For the text-containing cell, return its midpoint in [X, Y] coordinate format. 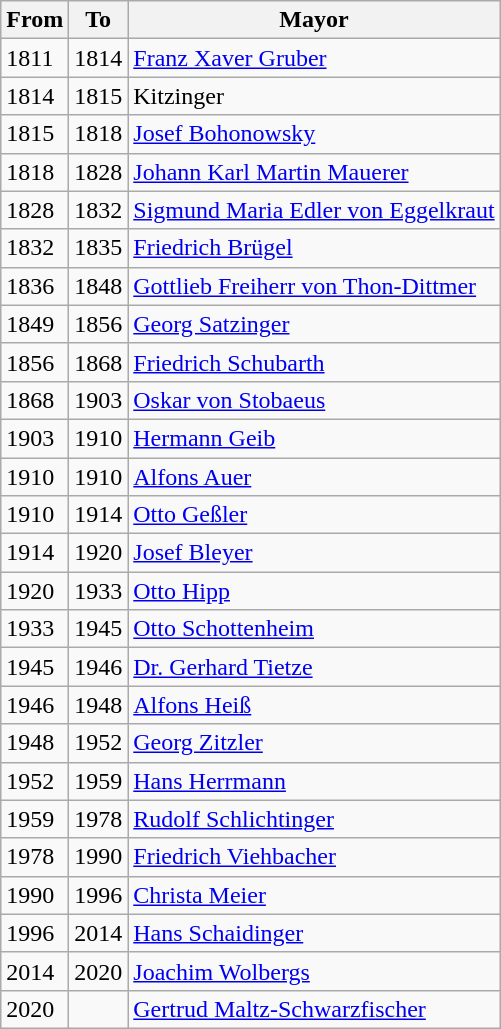
Oskar von Stobaeus [314, 400]
Gertrud Maltz-Schwarzfischer [314, 1009]
Georg Satzinger [314, 324]
Kitzinger [314, 96]
From [35, 20]
1848 [98, 286]
Otto Hipp [314, 591]
1849 [35, 324]
Georg Zitzler [314, 743]
Hans Schaidinger [314, 933]
Alfons Auer [314, 477]
Hans Herrmann [314, 781]
Franz Xaver Gruber [314, 58]
1836 [35, 286]
Gottlieb Freiherr von Thon-Dittmer [314, 286]
Otto Schottenheim [314, 629]
Hermann Geib [314, 438]
Josef Bleyer [314, 553]
To [98, 20]
Otto Geßler [314, 515]
Mayor [314, 20]
Sigmund Maria Edler von Eggelkraut [314, 210]
Josef Bohonowsky [314, 134]
Friedrich Brügel [314, 248]
Alfons Heiß [314, 705]
Dr. Gerhard Tietze [314, 667]
Rudolf Schlichtinger [314, 819]
1811 [35, 58]
Friedrich Schubarth [314, 362]
Johann Karl Martin Mauerer [314, 172]
Christa Meier [314, 895]
1835 [98, 248]
Friedrich Viehbacher [314, 857]
Joachim Wolbergs [314, 971]
